Determine the [x, y] coordinate at the center of the cell enclosing the given text.  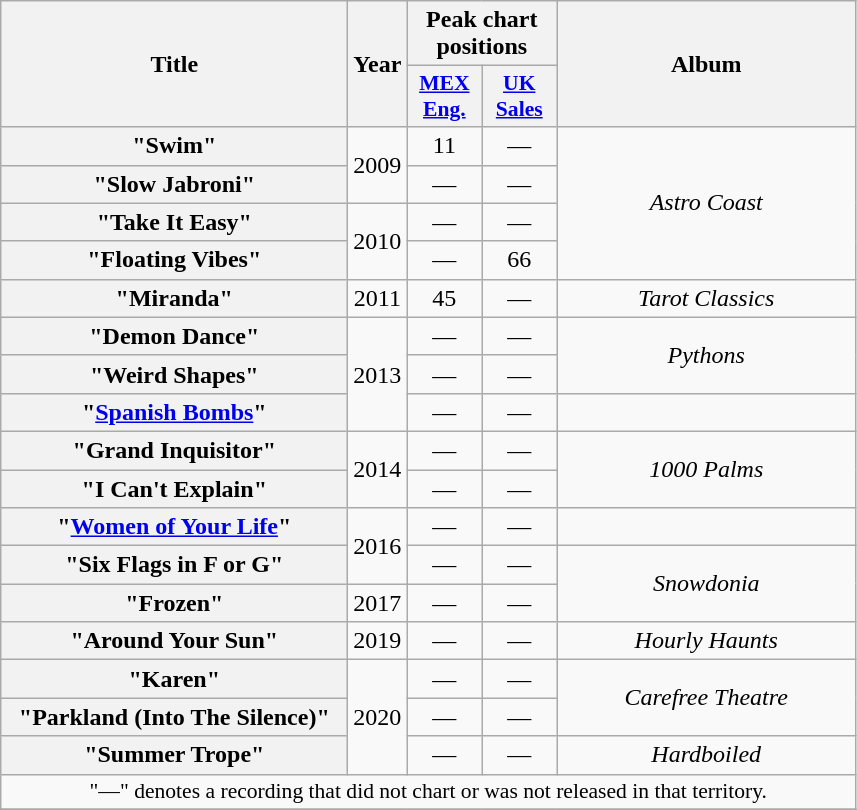
"Summer Trope" [174, 755]
"Women of Your Life" [174, 527]
"Parkland (Into The Silence)" [174, 717]
"Spanish Bombs" [174, 412]
"Swim" [174, 146]
2009 [378, 165]
Hardboiled [706, 755]
Snowdonia [706, 584]
"Floating Vibes" [174, 260]
Carefree Theatre [706, 698]
2010 [378, 241]
"Around Your Sun" [174, 641]
"I Can't Explain" [174, 489]
45 [444, 298]
Year [378, 64]
"Take It Easy" [174, 222]
Astro Coast [706, 203]
2016 [378, 546]
Peak chart positions [482, 34]
"Slow Jabroni" [174, 184]
"Karen" [174, 679]
2014 [378, 469]
2020 [378, 717]
"Frozen" [174, 603]
"Grand Inquisitor" [174, 450]
2013 [378, 374]
MEXEng. [444, 96]
"Six Flags in F or G" [174, 565]
"Miranda" [174, 298]
"—" denotes a recording that did not chart or was not released in that territory. [428, 792]
"Weird Shapes" [174, 374]
66 [520, 260]
Hourly Haunts [706, 641]
2011 [378, 298]
Title [174, 64]
Tarot Classics [706, 298]
2019 [378, 641]
Album [706, 64]
Pythons [706, 355]
2017 [378, 603]
UKSales [520, 96]
11 [444, 146]
1000 Palms [706, 469]
"Demon Dance" [174, 336]
